Return the [X, Y] coordinate for the center point of the cell that contains the specified text.  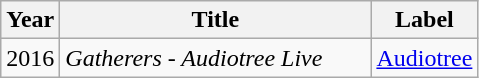
Title [216, 20]
Label [424, 20]
Year [30, 20]
Gatherers - Audiotree Live [216, 58]
Audiotree [424, 58]
2016 [30, 58]
